Identify which cell holds the provided text, then report its (x, y) central coordinate. 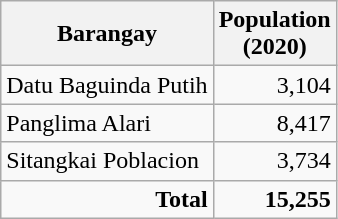
Sitangkai Poblacion (107, 161)
Datu Baguinda Putih (107, 85)
8,417 (274, 123)
15,255 (274, 199)
Population (2020) (274, 34)
Barangay (107, 34)
3,104 (274, 85)
Total (107, 199)
3,734 (274, 161)
Panglima Alari (107, 123)
